For the text-containing cell, return its midpoint in (x, y) coordinate format. 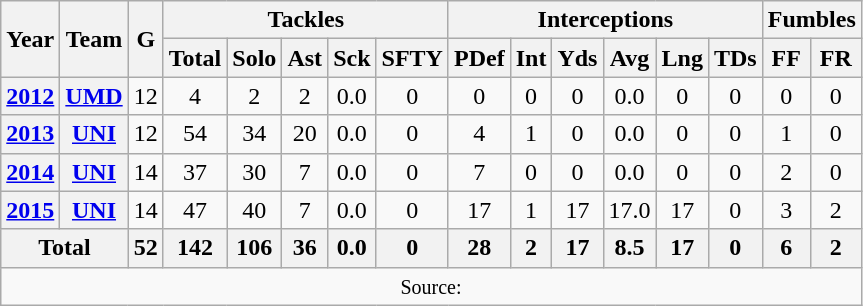
Solo (254, 58)
FF (786, 58)
Team (94, 39)
40 (254, 210)
3 (786, 210)
8.5 (630, 248)
2013 (30, 134)
UMD (94, 96)
Yds (578, 58)
52 (146, 248)
2014 (30, 172)
Fumbles (812, 20)
28 (479, 248)
G (146, 39)
Sck (352, 58)
Tackles (306, 20)
Source: (432, 286)
142 (195, 248)
2012 (30, 96)
Ast (305, 58)
TDs (735, 58)
36 (305, 248)
30 (254, 172)
17.0 (630, 210)
6 (786, 248)
106 (254, 248)
34 (254, 134)
SFTY (412, 58)
Lng (682, 58)
20 (305, 134)
2015 (30, 210)
Year (30, 39)
FR (836, 58)
47 (195, 210)
PDef (479, 58)
Interceptions (605, 20)
54 (195, 134)
37 (195, 172)
Avg (630, 58)
Int (531, 58)
